Provide the [x, y] coordinate of the cell's center where the given text is located.  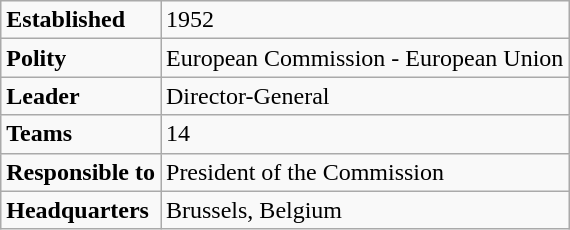
President of the Commission [364, 172]
European Commission - European Union [364, 58]
Teams [81, 134]
Headquarters [81, 210]
14 [364, 134]
1952 [364, 20]
Established [81, 20]
Director-General [364, 96]
Leader [81, 96]
Brussels, Belgium [364, 210]
Responsible to [81, 172]
Polity [81, 58]
